Output the (X, Y) coordinate of the center of the cell containing the given text.  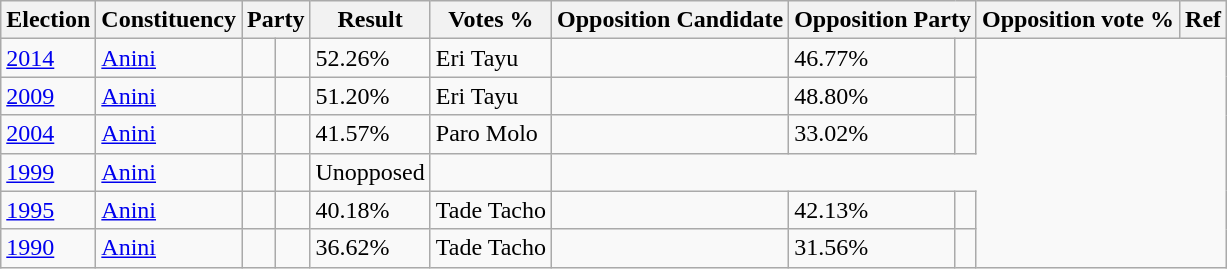
Result (370, 20)
1995 (48, 210)
Election (48, 20)
1999 (48, 172)
Constituency (169, 20)
2004 (48, 134)
33.02% (872, 134)
Opposition Party (883, 20)
31.56% (872, 248)
48.80% (872, 96)
1990 (48, 248)
46.77% (872, 58)
Unopposed (370, 172)
Votes % (490, 20)
41.57% (370, 134)
36.62% (370, 248)
Party (276, 20)
Ref (1204, 20)
2014 (48, 58)
51.20% (370, 96)
42.13% (872, 210)
52.26% (370, 58)
Opposition vote % (1078, 20)
40.18% (370, 210)
2009 (48, 96)
Opposition Candidate (670, 20)
Paro Molo (490, 134)
